Return the [x, y] coordinate for the center point of the cell that contains the specified text.  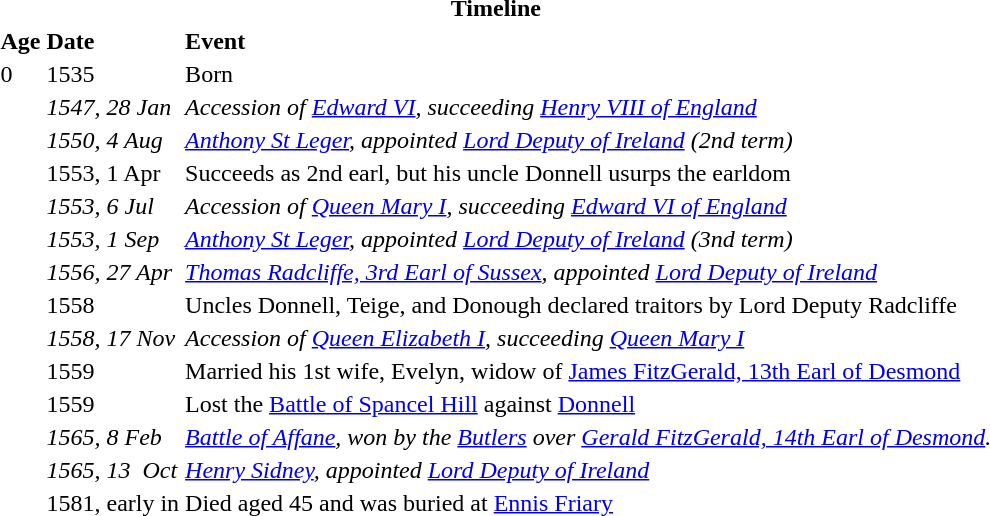
1553, 6 Jul [113, 206]
1550, 4 Aug [113, 140]
1553, 1 Apr [113, 173]
Date [113, 41]
1565, 13 Oct [113, 470]
1556, 27 Apr [113, 272]
1535 [113, 74]
1565, 8 Feb [113, 437]
1558 [113, 305]
1547, 28 Jan [113, 107]
1553, 1 Sep [113, 239]
1558, 17 Nov [113, 338]
